Output the [X, Y] coordinate of the center of the cell containing the given text.  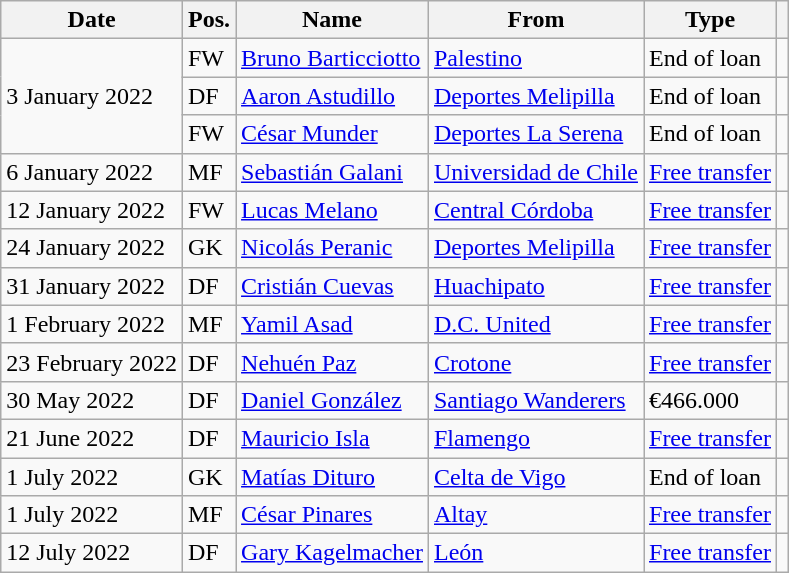
Universidad de Chile [536, 172]
Cristián Cuevas [332, 286]
Nicolás Peranic [332, 248]
Mauricio Isla [332, 438]
Gary Kagelmacher [332, 553]
31 January 2022 [92, 286]
30 May 2022 [92, 400]
Pos. [208, 20]
César Munder [332, 134]
24 January 2022 [92, 248]
3 January 2022 [92, 96]
12 January 2022 [92, 210]
Yamil Asad [332, 324]
Palestino [536, 58]
From [536, 20]
Central Córdoba [536, 210]
12 July 2022 [92, 553]
Aaron Astudillo [332, 96]
D.C. United [536, 324]
€466.000 [710, 400]
6 January 2022 [92, 172]
Flamengo [536, 438]
Bruno Barticciotto [332, 58]
Sebastián Galani [332, 172]
César Pinares [332, 515]
Celta de Vigo [536, 477]
23 February 2022 [92, 362]
Nehuén Paz [332, 362]
Date [92, 20]
Crotone [536, 362]
Huachipato [536, 286]
1 February 2022 [92, 324]
Daniel González [332, 400]
21 June 2022 [92, 438]
Lucas Melano [332, 210]
Type [710, 20]
Matías Dituro [332, 477]
Santiago Wanderers [536, 400]
Deportes La Serena [536, 134]
Altay [536, 515]
León [536, 553]
Name [332, 20]
